From the cell containing the given text, extract its center point as (x, y) coordinate. 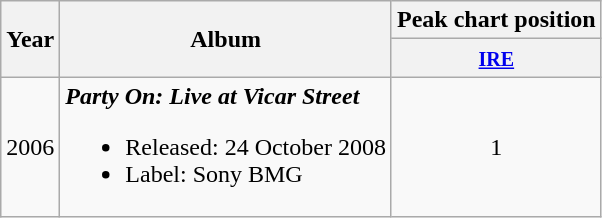
Year (30, 39)
Party On: Live at Vicar StreetReleased: 24 October 2008Label: Sony BMG (226, 147)
2006 (30, 147)
1 (496, 147)
Peak chart position (496, 20)
Album (226, 39)
IRE (496, 58)
